Detect which cell encompasses the target text, then output its (X, Y) center coordinate. 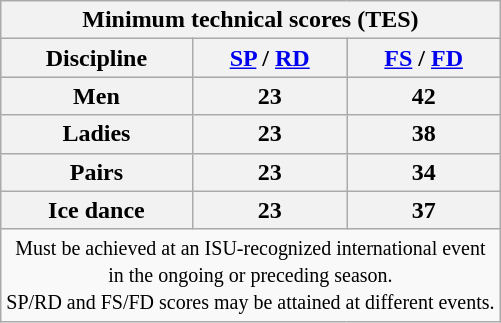
34 (424, 172)
Ice dance (96, 210)
Ladies (96, 134)
42 (424, 96)
SP / RD (270, 58)
37 (424, 210)
FS / FD (424, 58)
38 (424, 134)
Discipline (96, 58)
Minimum technical scores (TES) (250, 20)
Pairs (96, 172)
Men (96, 96)
